Identify which cell holds the provided text, then report its [x, y] central coordinate. 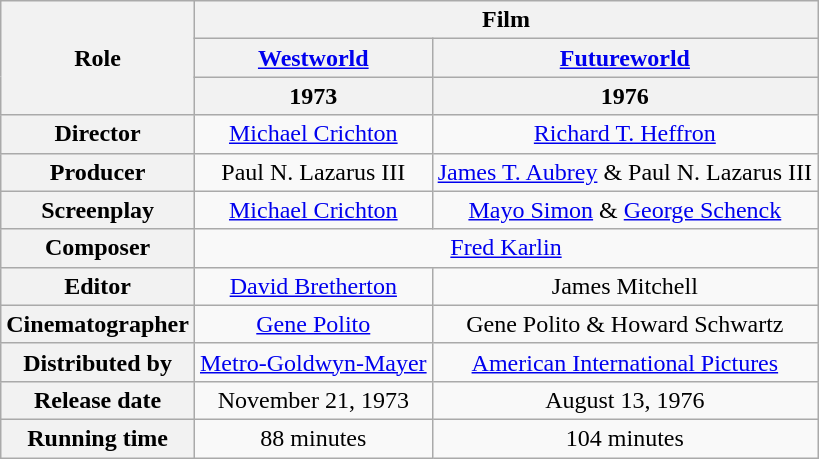
Richard T. Heffron [624, 134]
Fred Karlin [506, 248]
November 21, 1973 [313, 400]
104 minutes [624, 438]
David Bretherton [313, 286]
1973 [313, 96]
Editor [98, 286]
Mayo Simon & George Schenck [624, 210]
Composer [98, 248]
Producer [98, 172]
Paul N. Lazarus III [313, 172]
88 minutes [313, 438]
1976 [624, 96]
Distributed by [98, 362]
Director [98, 134]
Film [506, 20]
James T. Aubrey & Paul N. Lazarus III [624, 172]
Running time [98, 438]
James Mitchell [624, 286]
Cinematographer [98, 324]
August 13, 1976 [624, 400]
Metro-Goldwyn-Mayer [313, 362]
Role [98, 58]
Westworld [313, 58]
Screenplay [98, 210]
Release date [98, 400]
Futureworld [624, 58]
Gene Polito & Howard Schwartz [624, 324]
Gene Polito [313, 324]
American International Pictures [624, 362]
